From the cell containing the given text, extract its center point as [X, Y] coordinate. 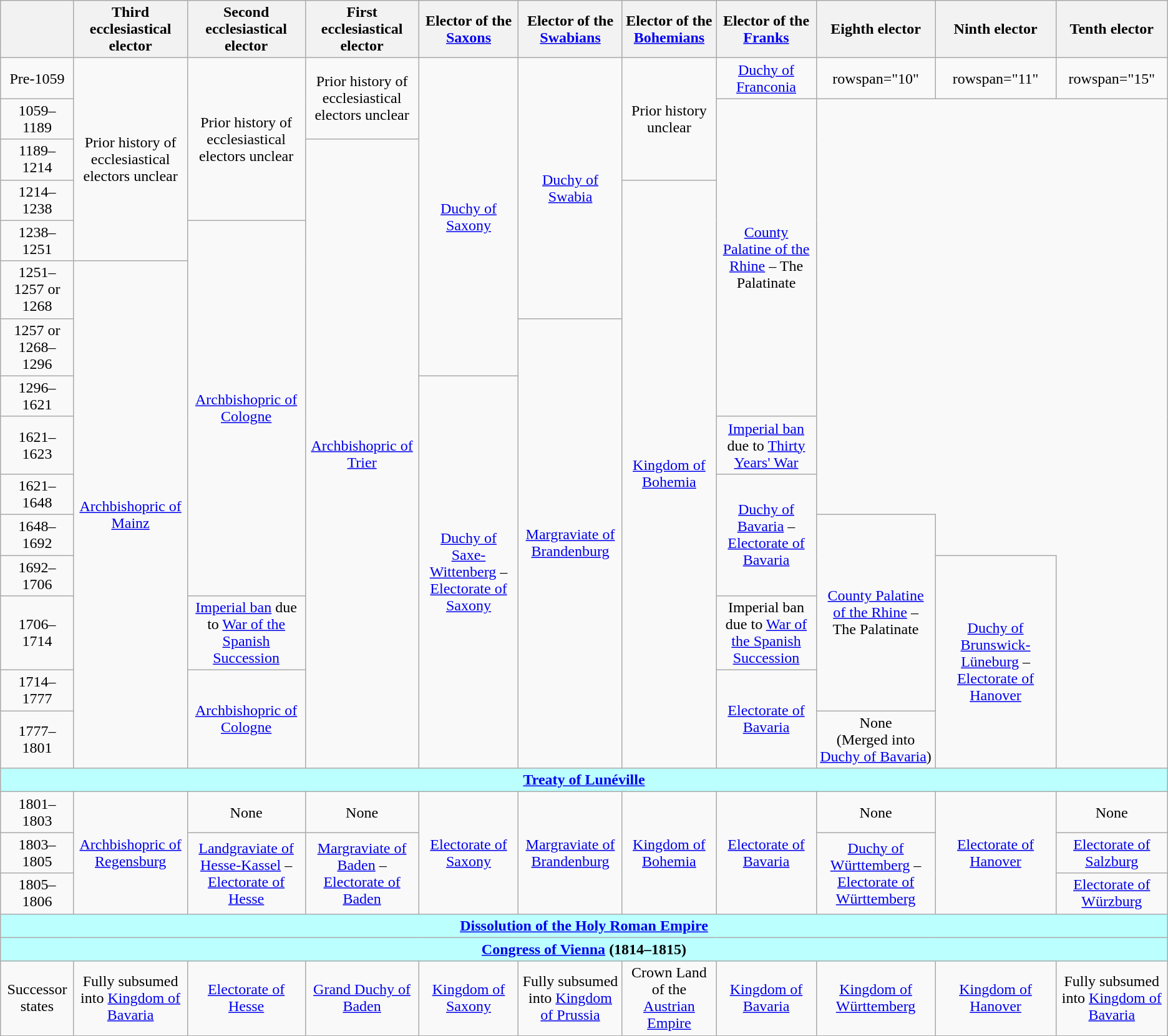
Pre-1059 [37, 79]
Duchy of Bavaria – Electorate of Bavaria [766, 534]
1621–1623 [37, 445]
1238–1251 [37, 241]
Tenth elector [1112, 29]
Congress of Vienna (1814–1815) [584, 949]
Duchy of Saxe-Wittenberg – Electorate of Saxony [469, 572]
1257 or 1268–1296 [37, 347]
1189–1214 [37, 160]
1059–1189 [37, 119]
1296–1621 [37, 396]
Elector of the Bohemians [669, 29]
Elector of the Saxons [469, 29]
1214–1238 [37, 200]
Kingdom of Württemberg [876, 999]
Elector of the Franks [766, 29]
Imperial ban due to Thirty Years' War [766, 445]
Fully subsumed into Kingdom of Prussia [570, 999]
Duchy of Franconia [766, 79]
Duchy of Saxony [469, 217]
Dissolution of the Holy Roman Empire [584, 926]
Landgraviate of Hesse-Kassel – Electorate of Hesse [246, 873]
Kingdom of Bavaria [766, 999]
Elector of the Swabians [570, 29]
1805–1806 [37, 894]
Archbishopric of Regensburg [130, 853]
First ecclesiastical elector [362, 29]
Duchy of Württemberg – Electorate of Württemberg [876, 873]
Successor states [37, 999]
Duchy of Brunswick-Lüneburg – Electorate of Hanover [996, 662]
1706–1714 [37, 633]
Second ecclesiastical elector [246, 29]
rowspan="10" [876, 79]
Third ecclesiastical elector [130, 29]
1648–1692 [37, 534]
rowspan="15" [1112, 79]
1621–1648 [37, 494]
1777–1801 [37, 740]
Grand Duchy of Baden [362, 999]
rowspan="11" [996, 79]
Prior history unclear [669, 119]
1714–1777 [37, 690]
1251–1257 or 1268 [37, 290]
Margraviate of Baden – Electorate of Baden [362, 873]
Eighth elector [876, 29]
Electorate of Würzburg [1112, 894]
Electorate of Hesse [246, 999]
1692–1706 [37, 575]
Archbishopric of Mainz [130, 514]
None(Merged into Duchy of Bavaria) [876, 740]
Kingdom of Hanover [996, 999]
Duchy of Swabia [570, 188]
Treaty of Lunéville [584, 780]
1803–1805 [37, 853]
Ninth elector [996, 29]
Archbishopric of Trier [362, 454]
Electorate of Salzburg [1112, 853]
Electorate of Saxony [469, 853]
1801–1803 [37, 813]
Electorate of Hanover [996, 853]
Kingdom of Saxony [469, 999]
Crown Land of the Austrian Empire [669, 999]
